For the text-containing cell, return its midpoint in [X, Y] coordinate format. 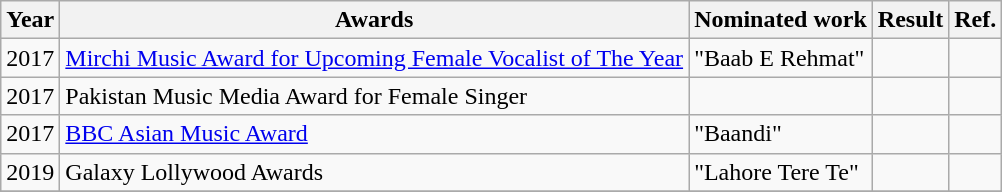
"Baab E Rehmat" [781, 58]
Nominated work [781, 20]
Result [910, 20]
Galaxy Lollywood Awards [374, 172]
Pakistan Music Media Award for Female Singer [374, 96]
BBC Asian Music Award [374, 134]
2019 [30, 172]
Ref. [976, 20]
Mirchi Music Award for Upcoming Female Vocalist of The Year [374, 58]
"Lahore Tere Te" [781, 172]
"Baandi" [781, 134]
Awards [374, 20]
Year [30, 20]
